Output the (x, y) coordinate of the center of the cell containing the given text.  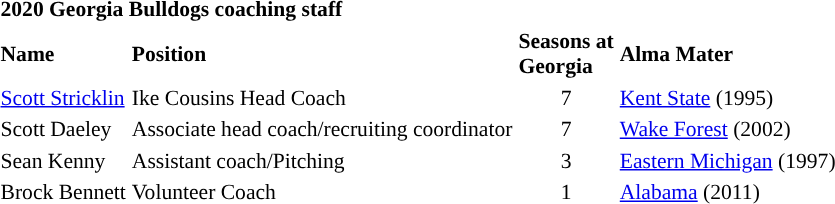
3 (566, 160)
Seasons atGeorgia (566, 53)
Assistant coach/Pitching (322, 160)
Associate head coach/recruiting coordinator (322, 129)
Position (322, 53)
Ike Cousins Head Coach (322, 98)
